Identify which cell holds the provided text, then report its (X, Y) central coordinate. 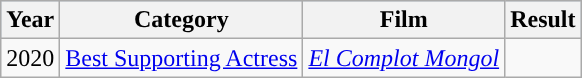
2020 (30, 58)
Best Supporting Actress (182, 58)
Category (182, 20)
Result (543, 20)
Film (404, 20)
El Complot Mongol (404, 58)
Year (30, 20)
